Determine the [x, y] coordinate at the center of the cell enclosing the given text.  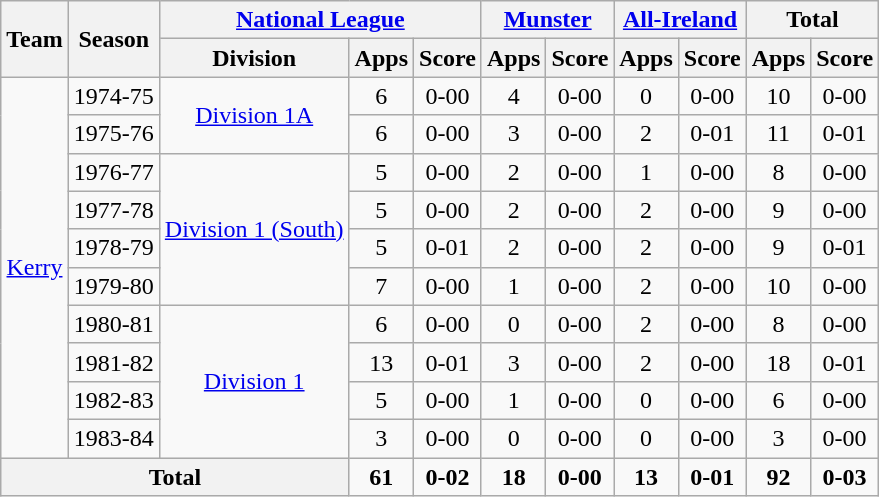
4 [513, 96]
Division 1 (South) [254, 229]
1979-80 [114, 286]
1977-78 [114, 210]
Season [114, 39]
Kerry [35, 268]
1980-81 [114, 324]
Division 1 [254, 381]
1983-84 [114, 438]
11 [778, 134]
1975-76 [114, 134]
1981-82 [114, 362]
61 [381, 477]
Munster [547, 20]
1978-79 [114, 248]
All-Ireland [680, 20]
National League [320, 20]
0-02 [448, 477]
7 [381, 286]
Division 1A [254, 115]
1976-77 [114, 172]
92 [778, 477]
1974-75 [114, 96]
0-03 [845, 477]
1982-83 [114, 400]
Team [35, 39]
Division [254, 58]
